Pinpoint the cell where the given text exists, returning its (x, y) midpoint coordinate. 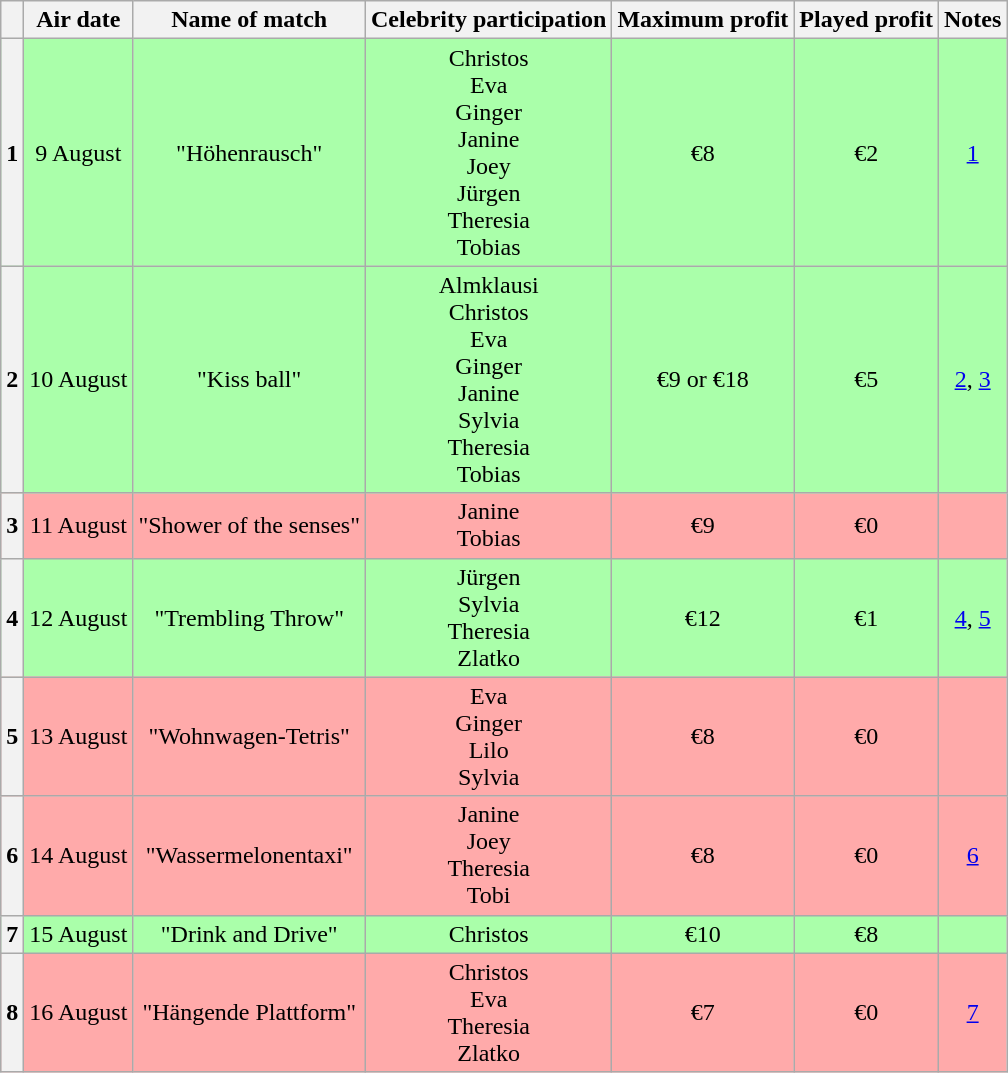
JürgenSylviaTheresiaZlatko (489, 618)
EvaGingerLiloSylvia (489, 736)
14 August (78, 856)
Celebrity participation (489, 20)
Played profit (866, 20)
"Hängende Plattform" (250, 1012)
13 August (78, 736)
€12 (703, 618)
2, 3 (972, 380)
€1 (866, 618)
Air date (78, 20)
"Kiss ball" (250, 380)
2 (12, 380)
"Wassermelonentaxi" (250, 856)
3 (12, 526)
€2 (866, 152)
Maximum profit (703, 20)
€9 or €18 (703, 380)
€5 (866, 380)
"Shower of the senses" (250, 526)
"Drink and Drive" (250, 934)
Christos (489, 934)
Notes (972, 20)
€7 (703, 1012)
8 (12, 1012)
ChristosEvaTheresiaZlatko (489, 1012)
ChristosEvaGingerJanineJoeyJürgenTheresiaTobias (489, 152)
11 August (78, 526)
€9 (703, 526)
15 August (78, 934)
4, 5 (972, 618)
9 August (78, 152)
16 August (78, 1012)
€10 (703, 934)
4 (12, 618)
"Höhenrausch" (250, 152)
12 August (78, 618)
10 August (78, 380)
JanineTobias (489, 526)
AlmklausiChristosEvaGingerJanineSylviaTheresiaTobias (489, 380)
"Wohnwagen-Tetris" (250, 736)
Name of match (250, 20)
5 (12, 736)
JanineJoeyTheresiaTobi (489, 856)
"Trembling Throw" (250, 618)
